Pinpoint the cell where the given text exists, returning its [X, Y] midpoint coordinate. 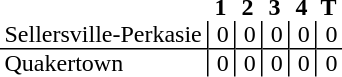
Quakertown [104, 63]
Sellersville-Perkasie [104, 35]
